Capture the cell that displays the provided text and extract its [X, Y] central coordinate. 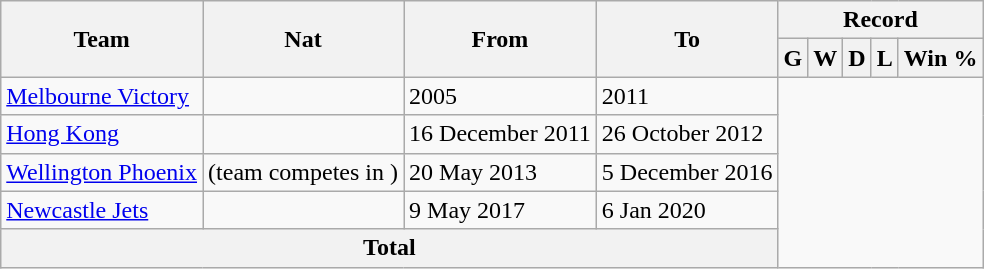
L [884, 58]
2005 [500, 96]
5 December 2016 [687, 172]
Melbourne Victory [102, 96]
2011 [687, 96]
Newcastle Jets [102, 210]
Wellington Phoenix [102, 172]
Nat [304, 39]
W [826, 58]
16 December 2011 [500, 134]
(team competes in ) [304, 172]
From [500, 39]
Hong Kong [102, 134]
Total [390, 248]
Team [102, 39]
G [793, 58]
9 May 2017 [500, 210]
6 Jan 2020 [687, 210]
26 October 2012 [687, 134]
To [687, 39]
Win % [940, 58]
20 May 2013 [500, 172]
D [857, 58]
Record [880, 20]
